Extract the [x, y] coordinate from the center of the cell holding the provided text.  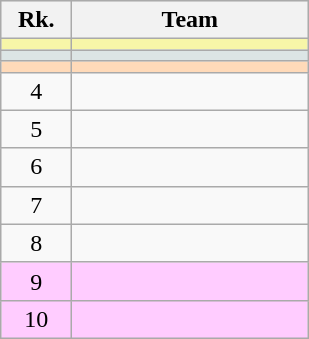
Rk. [36, 20]
5 [36, 129]
Team [190, 20]
10 [36, 319]
7 [36, 205]
9 [36, 281]
8 [36, 243]
6 [36, 167]
4 [36, 91]
